For the text-containing cell, return its midpoint in [X, Y] coordinate format. 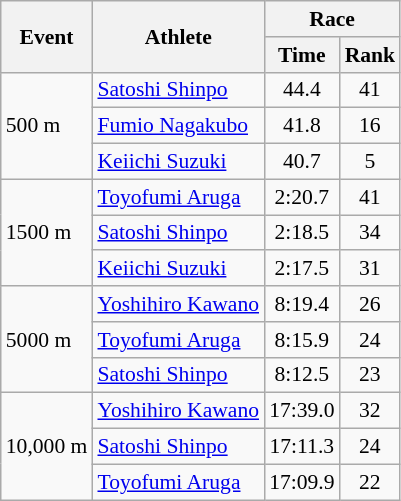
41.8 [302, 126]
1500 m [47, 232]
Fumio Nagakubo [178, 126]
2:20.7 [302, 197]
17:09.9 [302, 482]
500 m [47, 126]
8:12.5 [302, 375]
44.4 [302, 90]
10,000 m [47, 446]
8:15.9 [302, 340]
32 [370, 411]
Event [47, 36]
17:11.3 [302, 447]
2:17.5 [302, 269]
16 [370, 126]
8:19.4 [302, 304]
2:18.5 [302, 233]
26 [370, 304]
34 [370, 233]
40.7 [302, 162]
5000 m [47, 340]
Time [302, 55]
Athlete [178, 36]
23 [370, 375]
Rank [370, 55]
22 [370, 482]
17:39.0 [302, 411]
Race [332, 19]
31 [370, 269]
5 [370, 162]
